Locate the cell with the specified text and output its [X, Y] center coordinate. 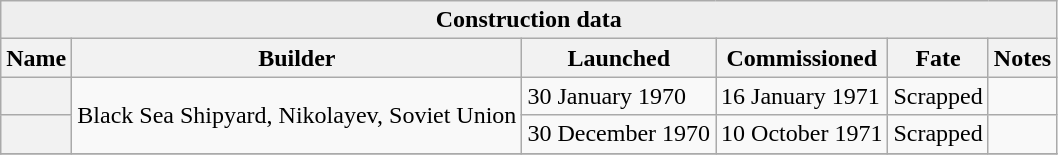
Builder [297, 58]
30 December 1970 [619, 134]
Notes [1022, 58]
Fate [938, 58]
Launched [619, 58]
Name [36, 58]
Commissioned [802, 58]
30 January 1970 [619, 96]
10 October 1971 [802, 134]
Construction data [529, 20]
Black Sea Shipyard, Nikolayev, Soviet Union [297, 115]
16 January 1971 [802, 96]
